Provide the [x, y] coordinate of the cell's center where the given text is located.  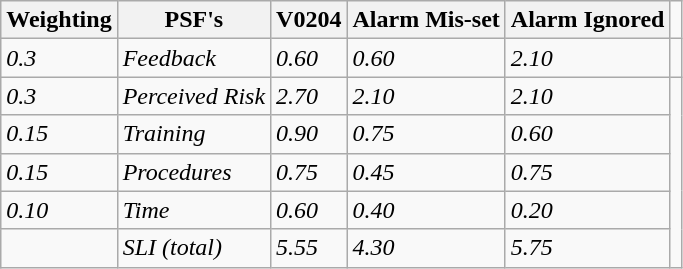
4.30 [426, 248]
2.70 [309, 96]
Alarm Ignored [588, 20]
5.75 [588, 248]
0.90 [309, 134]
Alarm Mis-set [426, 20]
PSF's [194, 20]
V0204 [309, 20]
5.55 [309, 248]
Perceived Risk [194, 96]
Feedback [194, 58]
Weighting [59, 20]
Time [194, 210]
0.40 [426, 210]
0.45 [426, 172]
Training [194, 134]
Procedures [194, 172]
0.10 [59, 210]
SLI (total) [194, 248]
0.20 [588, 210]
